For the text-containing cell, return its midpoint in [x, y] coordinate format. 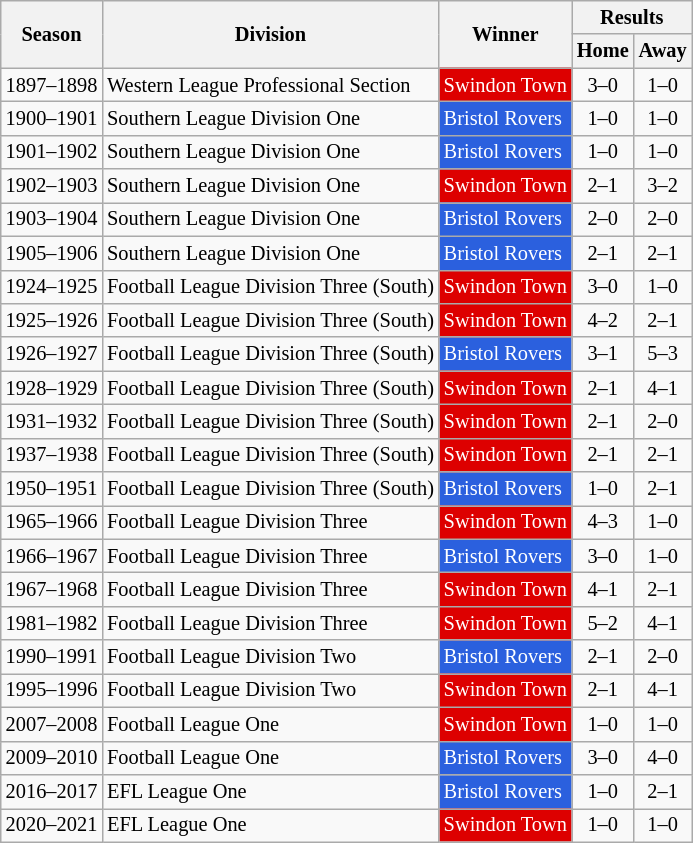
3–2 [663, 186]
1937–1938 [52, 455]
1902–1903 [52, 186]
1931–1932 [52, 421]
Away [663, 51]
1924–1925 [52, 287]
1928–1929 [52, 388]
Season [52, 34]
Division [270, 34]
1925–1926 [52, 320]
2020–2021 [52, 825]
1965–1966 [52, 522]
5–3 [663, 354]
Winner [506, 34]
1950–1951 [52, 489]
1967–1968 [52, 589]
Western League Professional Section [270, 85]
1990–1991 [52, 657]
2009–2010 [52, 758]
1897–1898 [52, 85]
4–2 [603, 320]
1926–1927 [52, 354]
2016–2017 [52, 791]
1901–1902 [52, 152]
1905–1906 [52, 253]
4–0 [663, 758]
Home [603, 51]
1903–1904 [52, 219]
4–3 [603, 522]
5–2 [603, 623]
1900–1901 [52, 118]
2007–2008 [52, 724]
3–1 [603, 354]
Results [632, 17]
1995–1996 [52, 690]
1981–1982 [52, 623]
1966–1967 [52, 556]
